Find where the given text appears and provide that cell's center as (x, y) coordinate. 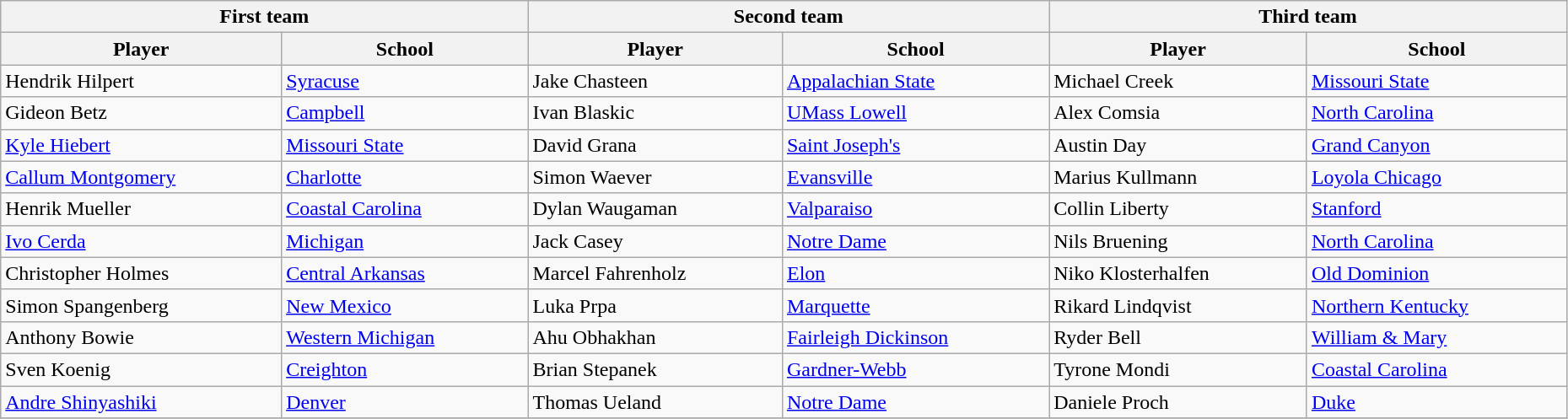
Collin Liberty (1178, 209)
Stanford (1436, 209)
Jack Casey (655, 241)
Old Dominion (1436, 273)
Christopher Holmes (142, 273)
Tyrone Mondi (1178, 369)
Elon (915, 273)
Sven Koenig (142, 369)
Creighton (405, 369)
Denver (405, 402)
Second team (789, 17)
Central Arkansas (405, 273)
Ivan Blaskic (655, 113)
Luka Prpa (655, 305)
Campbell (405, 113)
William & Mary (1436, 337)
Valparaiso (915, 209)
Syracuse (405, 81)
Nils Bruening (1178, 241)
Daniele Proch (1178, 402)
Ryder Bell (1178, 337)
Alex Comsia (1178, 113)
Simon Waever (655, 177)
Rikard Lindqvist (1178, 305)
Thomas Ueland (655, 402)
Northern Kentucky (1436, 305)
Hendrik Hilpert (142, 81)
Ivo Cerda (142, 241)
Michigan (405, 241)
Andre Shinyashiki (142, 402)
Simon Spangenberg (142, 305)
Marius Kullmann (1178, 177)
Jake Chasteen (655, 81)
Austin Day (1178, 145)
Gideon Betz (142, 113)
Charlotte (405, 177)
Duke (1436, 402)
Evansville (915, 177)
Anthony Bowie (142, 337)
Kyle Hiebert (142, 145)
Gardner-Webb (915, 369)
Saint Joseph's (915, 145)
Western Michigan (405, 337)
Michael Creek (1178, 81)
Grand Canyon (1436, 145)
Callum Montgomery (142, 177)
Loyola Chicago (1436, 177)
Marcel Fahrenholz (655, 273)
David Grana (655, 145)
Fairleigh Dickinson (915, 337)
New Mexico (405, 305)
Henrik Mueller (142, 209)
Brian Stepanek (655, 369)
Appalachian State (915, 81)
Third team (1308, 17)
UMass Lowell (915, 113)
First team (265, 17)
Marquette (915, 305)
Dylan Waugaman (655, 209)
Niko Klosterhalfen (1178, 273)
Ahu Obhakhan (655, 337)
